Identify which cell holds the provided text, then report its [X, Y] central coordinate. 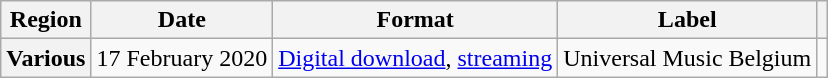
Various [46, 58]
Digital download, streaming [416, 58]
Label [688, 20]
Region [46, 20]
Universal Music Belgium [688, 58]
17 February 2020 [182, 58]
Date [182, 20]
Format [416, 20]
